Search for the cell housing the specified text and yield its [X, Y] center coordinate. 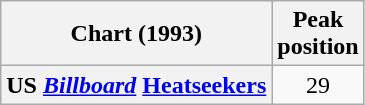
US Billboard Heatseekers [136, 85]
Chart (1993) [136, 34]
Peakposition [318, 34]
29 [318, 85]
